Pinpoint the cell where the given text exists, returning its (X, Y) midpoint coordinate. 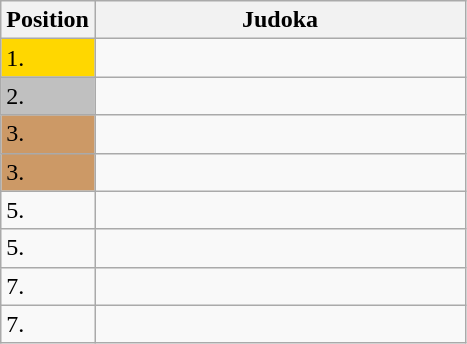
Position (48, 20)
1. (48, 58)
Judoka (280, 20)
2. (48, 96)
